Detect which cell encompasses the target text, then output its (X, Y) center coordinate. 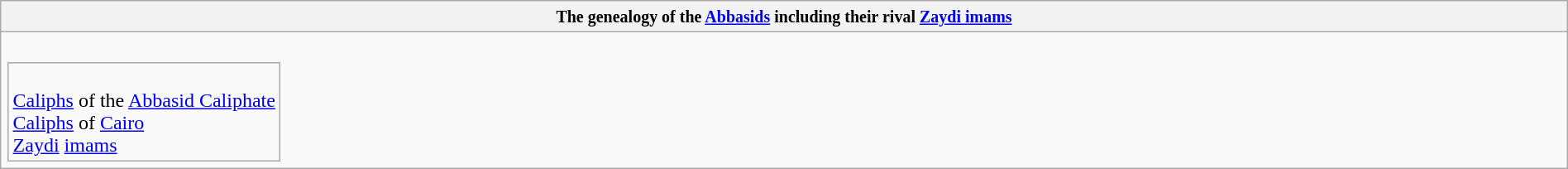
The genealogy of the Abbasids including their rival Zaydi imams (784, 17)
